Output the (X, Y) coordinate of the center of the cell containing the given text.  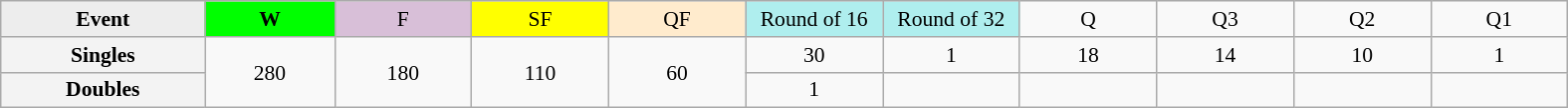
Singles (104, 55)
Q1 (1499, 19)
W (270, 19)
60 (677, 72)
18 (1088, 55)
14 (1226, 55)
Round of 32 (951, 19)
Q2 (1362, 19)
10 (1362, 55)
Event (104, 19)
Round of 16 (814, 19)
F (403, 19)
Q3 (1226, 19)
110 (541, 72)
Q (1088, 19)
280 (270, 72)
QF (677, 19)
SF (541, 19)
30 (814, 55)
180 (403, 72)
Doubles (104, 90)
